Find where the given text appears and provide that cell's center as [X, Y] coordinate. 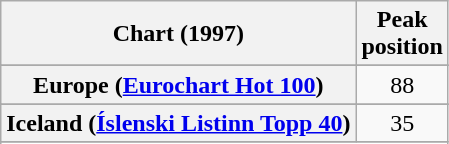
88 [402, 85]
Iceland (Íslenski Listinn Topp 40) [178, 123]
Peakposition [402, 34]
35 [402, 123]
Chart (1997) [178, 34]
Europe (Eurochart Hot 100) [178, 85]
